Locate the cell with the specified text and output its (x, y) center coordinate. 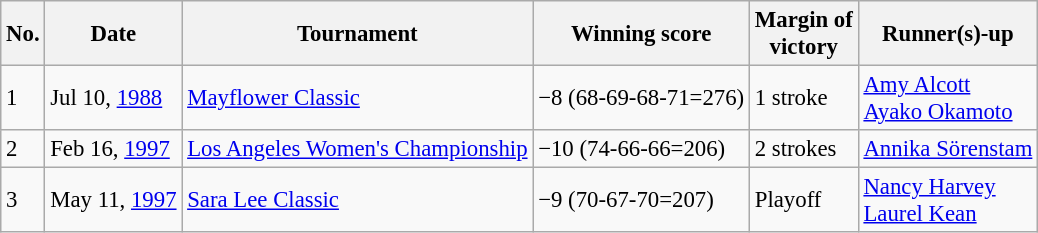
Amy Alcott Ayako Okamoto (948, 98)
Playoff (804, 200)
Margin ofvictory (804, 34)
Jul 10, 1988 (114, 98)
Sara Lee Classic (358, 200)
Date (114, 34)
−9 (70-67-70=207) (642, 200)
2 (23, 149)
Feb 16, 1997 (114, 149)
2 strokes (804, 149)
Mayflower Classic (358, 98)
−8 (68-69-68-71=276) (642, 98)
1 (23, 98)
−10 (74-66-66=206) (642, 149)
Nancy Harvey Laurel Kean (948, 200)
Tournament (358, 34)
1 stroke (804, 98)
Runner(s)-up (948, 34)
Los Angeles Women's Championship (358, 149)
May 11, 1997 (114, 200)
Annika Sörenstam (948, 149)
No. (23, 34)
Winning score (642, 34)
3 (23, 200)
